Determine the (x, y) coordinate at the center of the cell enclosing the given text.  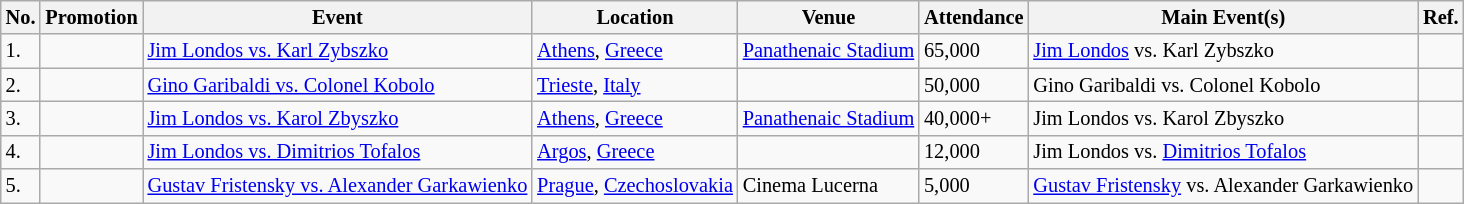
Venue (828, 17)
5. (21, 186)
40,000+ (974, 118)
65,000 (974, 51)
2. (21, 85)
Promotion (91, 17)
12,000 (974, 152)
5,000 (974, 186)
Trieste, Italy (635, 85)
No. (21, 17)
Location (635, 17)
Main Event(s) (1223, 17)
50,000 (974, 85)
1. (21, 51)
3. (21, 118)
Attendance (974, 17)
Ref. (1440, 17)
4. (21, 152)
Event (338, 17)
Cinema Lucerna (828, 186)
Prague, Czechoslovakia (635, 186)
Argos, Greece (635, 152)
